Find where the given text appears and provide that cell's center as [x, y] coordinate. 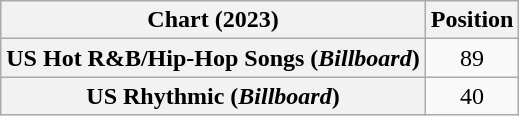
40 [472, 96]
Chart (2023) [213, 20]
US Rhythmic (Billboard) [213, 96]
Position [472, 20]
US Hot R&B/Hip-Hop Songs (Billboard) [213, 58]
89 [472, 58]
